For the text-containing cell, return its midpoint in (x, y) coordinate format. 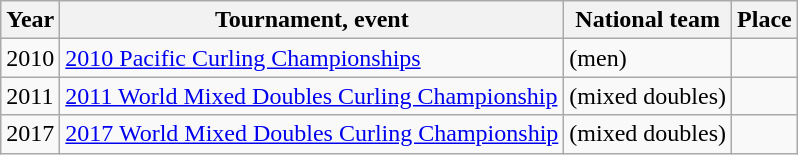
Year (30, 20)
2010 Pacific Curling Championships (312, 58)
2017 (30, 134)
(men) (648, 58)
2010 (30, 58)
National team (648, 20)
Place (765, 20)
Tournament, event (312, 20)
2017 World Mixed Doubles Curling Championship (312, 134)
2011 World Mixed Doubles Curling Championship (312, 96)
2011 (30, 96)
